Extract the [x, y] coordinate from the center of the cell holding the provided text.  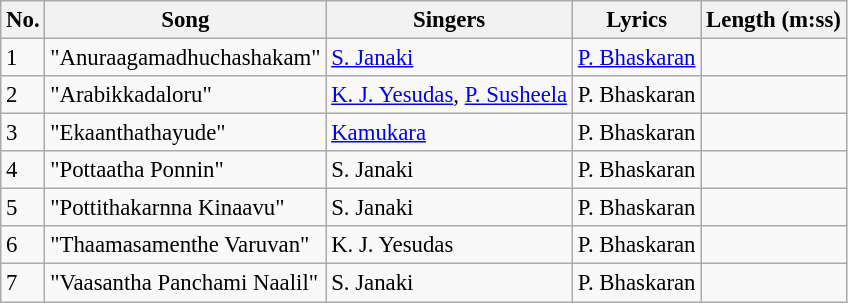
5 [23, 208]
"Ekaanthathayude" [186, 133]
Length (m:ss) [774, 20]
Kamukara [450, 133]
7 [23, 283]
1 [23, 58]
4 [23, 170]
No. [23, 20]
"Pottaatha Ponnin" [186, 170]
2 [23, 95]
Lyrics [637, 20]
Song [186, 20]
K. J. Yesudas [450, 245]
"Thaamasamenthe Varuvan" [186, 245]
"Anuraagamadhuchashakam" [186, 58]
Singers [450, 20]
3 [23, 133]
"Pottithakarnna Kinaavu" [186, 208]
"Vaasantha Panchami Naalil" [186, 283]
K. J. Yesudas, P. Susheela [450, 95]
6 [23, 245]
"Arabikkadaloru" [186, 95]
